Determine the (x, y) coordinate at the center of the cell enclosing the given text.  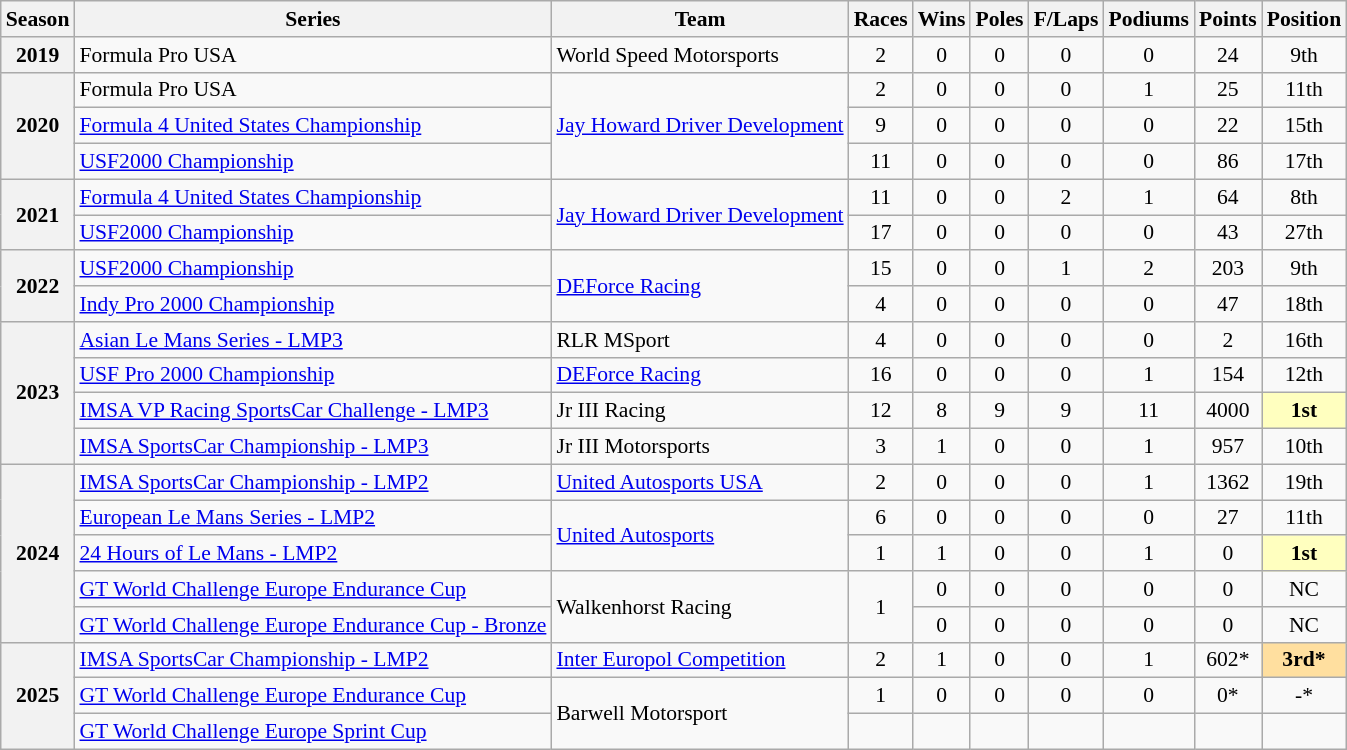
12th (1304, 375)
GT World Challenge Europe Endurance Cup - Bronze (312, 625)
GT World Challenge Europe Sprint Cup (312, 732)
22 (1228, 126)
Podiums (1148, 19)
3rd* (1304, 660)
Team (700, 19)
3 (881, 447)
17th (1304, 162)
Season (38, 19)
2020 (38, 126)
19th (1304, 482)
Asian Le Mans Series - LMP3 (312, 340)
2022 (38, 286)
8th (1304, 197)
203 (1228, 269)
6 (881, 518)
16 (881, 375)
2024 (38, 553)
43 (1228, 233)
1362 (1228, 482)
86 (1228, 162)
Poles (999, 19)
Points (1228, 19)
Indy Pro 2000 Championship (312, 304)
Jr III Racing (700, 411)
12 (881, 411)
24 Hours of Le Mans - LMP2 (312, 554)
European Le Mans Series - LMP2 (312, 518)
United Autosports (700, 536)
IMSA SportsCar Championship - LMP3 (312, 447)
0* (1228, 696)
25 (1228, 90)
18th (1304, 304)
Inter Europol Competition (700, 660)
2023 (38, 393)
15th (1304, 126)
64 (1228, 197)
Barwell Motorsport (700, 714)
602* (1228, 660)
4000 (1228, 411)
17 (881, 233)
F/Laps (1066, 19)
16th (1304, 340)
Races (881, 19)
World Speed Motorsports (700, 55)
United Autosports USA (700, 482)
27th (1304, 233)
Jr III Motorsports (700, 447)
2021 (38, 214)
USF Pro 2000 Championship (312, 375)
Series (312, 19)
957 (1228, 447)
15 (881, 269)
8 (942, 411)
Walkenhorst Racing (700, 606)
2025 (38, 696)
10th (1304, 447)
27 (1228, 518)
47 (1228, 304)
154 (1228, 375)
2019 (38, 55)
Position (1304, 19)
-* (1304, 696)
IMSA VP Racing SportsCar Challenge - LMP3 (312, 411)
RLR MSport (700, 340)
24 (1228, 55)
Wins (942, 19)
